From the cell containing the given text, extract its center point as (x, y) coordinate. 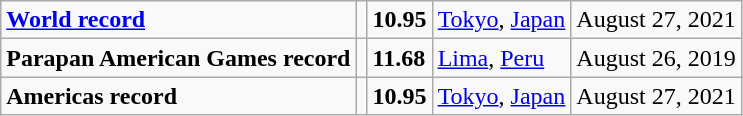
August 26, 2019 (656, 58)
11.68 (400, 58)
Parapan American Games record (178, 58)
Lima, Peru (502, 58)
Americas record (178, 96)
World record (178, 20)
